Output the (x, y) coordinate of the center of the cell containing the given text.  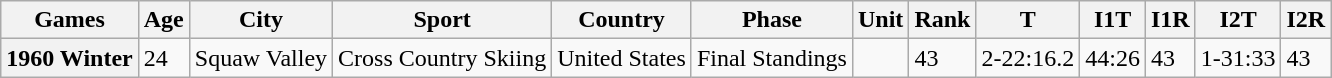
1960 Winter (70, 58)
Games (70, 20)
United States (622, 58)
Country (622, 20)
Age (164, 20)
1-31:33 (1238, 58)
2-22:16.2 (1028, 58)
Final Standings (772, 58)
City (260, 20)
Rank (942, 20)
24 (164, 58)
Squaw Valley (260, 58)
I2R (1306, 20)
I1R (1170, 20)
Sport (442, 20)
Phase (772, 20)
44:26 (1113, 58)
Unit (880, 20)
I1T (1113, 20)
Cross Country Skiing (442, 58)
I2T (1238, 20)
T (1028, 20)
